Capture the cell that displays the provided text and extract its [X, Y] central coordinate. 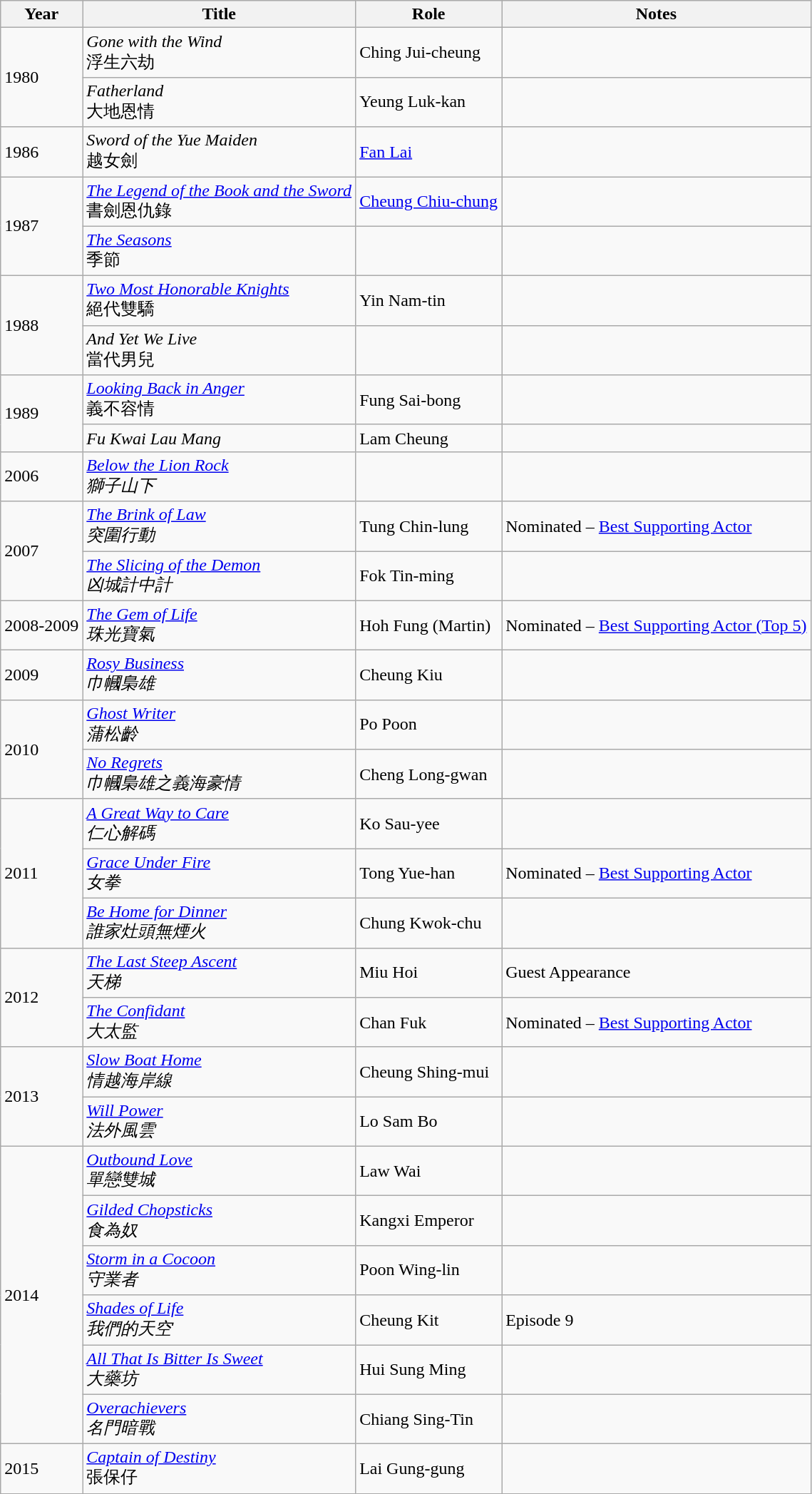
Will Power 法外風雲 [220, 1122]
Yin Nam-tin [429, 301]
Hui Sung Ming [429, 1370]
2011 [41, 873]
Episode 9 [656, 1320]
Miu Hoi [429, 973]
Poon Wing-lin [429, 1270]
Tung Chin-lung [429, 526]
Lam Cheung [429, 438]
Ching Jui-cheung [429, 53]
Chiang Sing-Tin [429, 1419]
Fung Sai-bong [429, 400]
Grace Under Fire 女拳 [220, 874]
The Gem of Life 珠光寶氣 [220, 625]
Fu Kwai Lau Mang [220, 438]
The Seasons季節 [220, 251]
Kangxi Emperor [429, 1221]
1986 [41, 152]
1980 [41, 77]
Year [41, 14]
2014 [41, 1295]
Ko Sau-yee [429, 824]
Lai Gung-gung [429, 1469]
Storm in a Cocoon 守業者 [220, 1270]
2015 [41, 1469]
2008-2009 [41, 625]
Law Wai [429, 1171]
Hoh Fung (Martin) [429, 625]
2007 [41, 551]
2009 [41, 675]
Below the Lion Rock 獅子山下 [220, 476]
Cheung Kit [429, 1320]
Fan Lai [429, 152]
Captain of Destiny 張保仔 [220, 1469]
Sword of the Yue Maiden越女劍 [220, 152]
1989 [41, 414]
Outbound Love 單戀雙城 [220, 1171]
Cheung Chiu-chung [429, 202]
Yeung Luk-kan [429, 102]
Fatherland大地恩情 [220, 102]
A Great Way to Care 仁心解碼 [220, 824]
Tong Yue-han [429, 874]
The Slicing of the Demon 凶城計中計 [220, 575]
Shades of Life 我們的天空 [220, 1320]
Chung Kwok-chu [429, 923]
The Confidant 大太監 [220, 1023]
Notes [656, 14]
Role [429, 14]
The Last Steep Ascent 天梯 [220, 973]
Cheung Shing-mui [429, 1072]
2010 [41, 749]
Slow Boat Home 情越海岸線 [220, 1072]
Ghost Writer 蒲松齡 [220, 725]
Po Poon [429, 725]
2012 [41, 997]
The Brink of Law 突圍行動 [220, 526]
All That Is Bitter Is Sweet 大藥坊 [220, 1370]
Gilded Chopsticks 食為奴 [220, 1221]
2013 [41, 1097]
Rosy Business 巾幗梟雄 [220, 675]
Cheng Long-gwan [429, 774]
Overachievers 名門暗戰 [220, 1419]
Chan Fuk [429, 1023]
Title [220, 14]
1988 [41, 325]
Nominated – Best Supporting Actor (Top 5) [656, 625]
Be Home for Dinner 誰家灶頭無煙火 [220, 923]
Guest Appearance [656, 973]
The Legend of the Book and the Sword書劍恩仇錄 [220, 202]
Cheung Kiu [429, 675]
Lo Sam Bo [429, 1122]
No Regrets 巾幗梟雄之義海豪情 [220, 774]
2006 [41, 476]
Gone with the Wind浮生六劫 [220, 53]
Looking Back in Anger義不容情 [220, 400]
Two Most Honorable Knights絕代雙驕 [220, 301]
Fok Tin-ming [429, 575]
And Yet We Live當代男兒 [220, 350]
1987 [41, 227]
